Extract the [x, y] coordinate from the center of the cell holding the provided text.  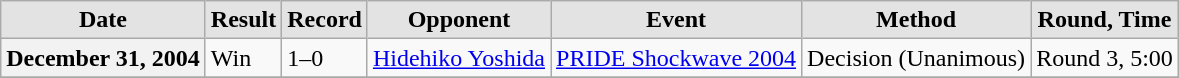
PRIDE Shockwave 2004 [676, 58]
Method [916, 20]
Win [243, 58]
Result [243, 20]
1–0 [325, 58]
Decision (Unanimous) [916, 58]
Round, Time [1105, 20]
Round 3, 5:00 [1105, 58]
Date [104, 20]
December 31, 2004 [104, 58]
Record [325, 20]
Opponent [458, 20]
Hidehiko Yoshida [458, 58]
Event [676, 20]
